Detect which cell encompasses the target text, then output its [x, y] center coordinate. 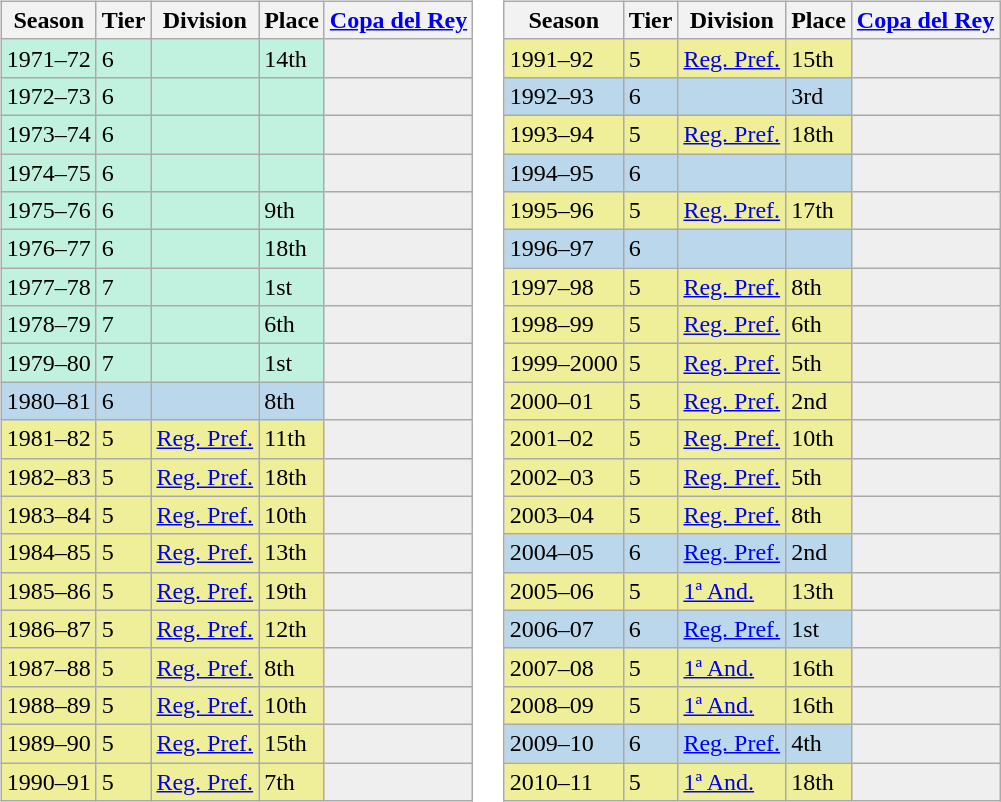
1998–99 [564, 325]
1972–73 [48, 96]
2010–11 [564, 781]
1973–74 [48, 134]
1979–80 [48, 363]
2007–08 [564, 667]
1999–2000 [564, 363]
1993–94 [564, 134]
1992–93 [564, 96]
1978–79 [48, 325]
1994–95 [564, 173]
2006–07 [564, 629]
2000–01 [564, 401]
7th [292, 781]
1981–82 [48, 439]
14th [292, 58]
1991–92 [564, 58]
1988–89 [48, 705]
2009–10 [564, 743]
1974–75 [48, 173]
1984–85 [48, 553]
1976–77 [48, 249]
1975–76 [48, 211]
1983–84 [48, 515]
12th [292, 629]
17th [819, 211]
1986–87 [48, 629]
9th [292, 211]
1996–97 [564, 249]
2003–04 [564, 515]
2008–09 [564, 705]
2001–02 [564, 439]
3rd [819, 96]
19th [292, 591]
1971–72 [48, 58]
1989–90 [48, 743]
1982–83 [48, 477]
2002–03 [564, 477]
1990–91 [48, 781]
1997–98 [564, 287]
2005–06 [564, 591]
1985–86 [48, 591]
4th [819, 743]
1980–81 [48, 401]
2004–05 [564, 553]
1987–88 [48, 667]
11th [292, 439]
1977–78 [48, 287]
1995–96 [564, 211]
